Provide the [X, Y] coordinate of the cell's center where the given text is located.  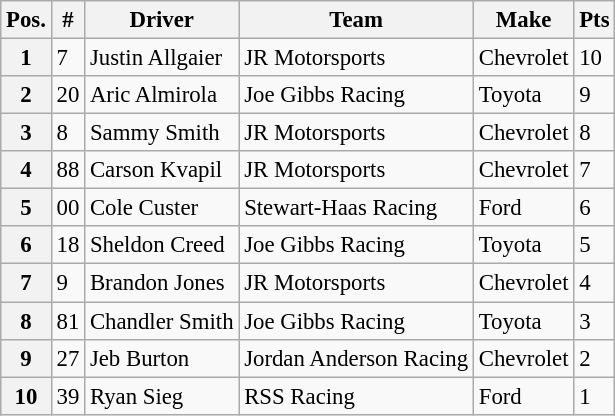
Make [523, 20]
Carson Kvapil [162, 170]
Sammy Smith [162, 133]
Jordan Anderson Racing [356, 358]
Cole Custer [162, 208]
Pos. [26, 20]
Jeb Burton [162, 358]
39 [68, 396]
81 [68, 321]
88 [68, 170]
Ryan Sieg [162, 396]
Stewart-Haas Racing [356, 208]
Chandler Smith [162, 321]
27 [68, 358]
Pts [594, 20]
# [68, 20]
18 [68, 245]
RSS Racing [356, 396]
Brandon Jones [162, 283]
20 [68, 95]
00 [68, 208]
Driver [162, 20]
Sheldon Creed [162, 245]
Team [356, 20]
Aric Almirola [162, 95]
Justin Allgaier [162, 58]
